Return the (x, y) coordinate for the center point of the cell that contains the specified text.  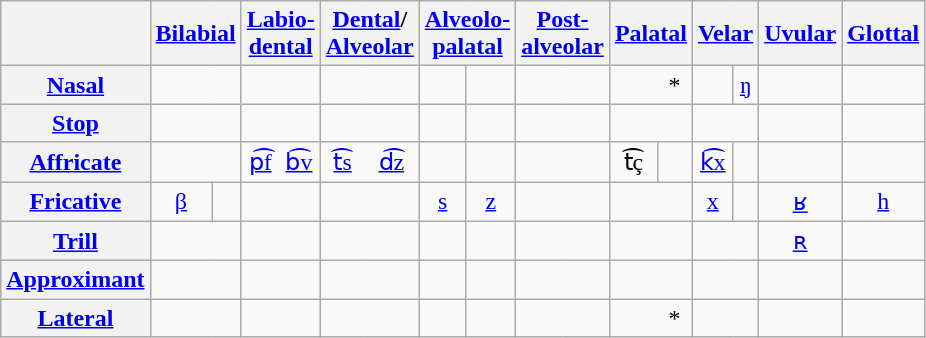
p͡f (260, 162)
Lateral (76, 318)
ʀ (800, 241)
Stop (76, 123)
Approximant (76, 280)
Post-alveolar (563, 34)
Trill (76, 241)
b͡v (299, 162)
s (442, 202)
Palatal (650, 34)
ŋ (746, 85)
Alveolo-palatal (467, 34)
Bilabial (196, 34)
h (884, 202)
Fricative (76, 202)
Nasal (76, 85)
t͡s (342, 162)
d͡z (392, 162)
Affricate (76, 162)
Glottal (884, 34)
Uvular (800, 34)
β (181, 202)
z (491, 202)
Velar (725, 34)
Dental/Alveolar (370, 34)
t͡ç (633, 162)
k͡x (712, 162)
ʁ (800, 202)
Labio-dental (280, 34)
x (712, 202)
